Capture the cell that displays the provided text and extract its (x, y) central coordinate. 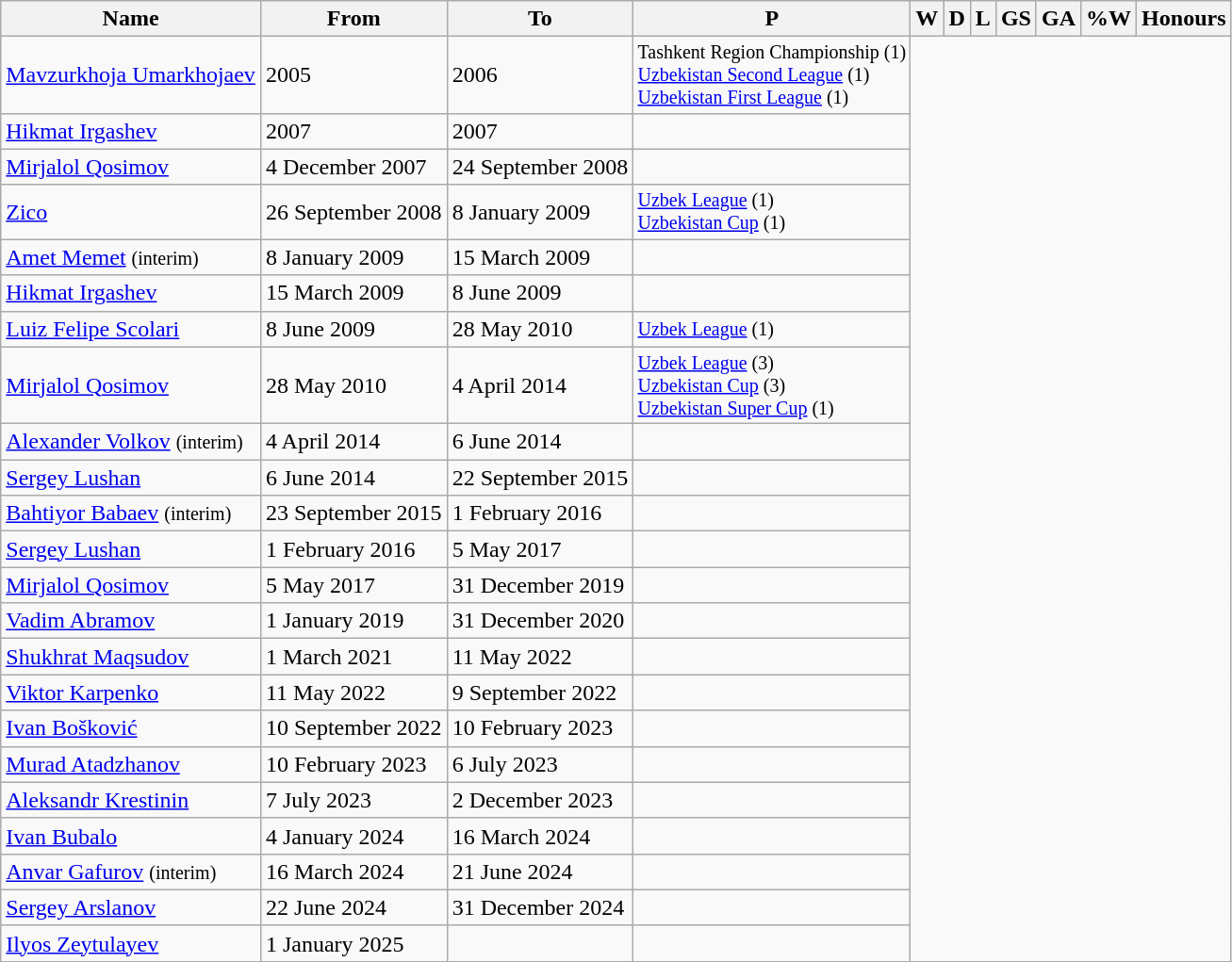
Mavzurkhoja Umarkhojaev (131, 75)
2 December 2023 (540, 800)
Shukhrat Maqsudov (131, 657)
10 September 2022 (353, 728)
Tashkent Region Championship (1) Uzbekistan Second League (1) Uzbekistan First League (1) (772, 75)
1 January 2019 (353, 621)
31 December 2020 (540, 621)
24 September 2008 (540, 167)
6 July 2023 (540, 764)
Name (131, 19)
2005 (353, 75)
L (982, 19)
9 September 2022 (540, 693)
To (540, 19)
Anvar Gafurov (interim) (131, 872)
22 June 2024 (353, 907)
1 January 2025 (353, 943)
Amet Memet (interim) (131, 257)
Bahtiyor Babaev (interim) (131, 514)
31 December 2024 (540, 907)
Uzbek League (1) Uzbekistan Cup (1) (772, 211)
%W (1109, 19)
Viktor Karpenko (131, 693)
GS (1016, 19)
Luiz Felipe Scolari (131, 329)
Sergey Arslanov (131, 907)
P (772, 19)
21 June 2024 (540, 872)
Zico (131, 211)
Aleksandr Krestinin (131, 800)
4 January 2024 (353, 836)
From (353, 19)
Vadim Abramov (131, 621)
GA (1058, 19)
31 December 2019 (540, 585)
7 July 2023 (353, 800)
Uzbek League (3) Uzbekistan Cup (3) Uzbekistan Super Cup (1) (772, 384)
Uzbek League (1) (772, 329)
4 December 2007 (353, 167)
23 September 2015 (353, 514)
Honours (1184, 19)
1 March 2021 (353, 657)
Ivan Bubalo (131, 836)
Alexander Volkov (interim) (131, 442)
26 September 2008 (353, 211)
2006 (540, 75)
W (928, 19)
Ivan Bošković (131, 728)
22 September 2015 (540, 478)
D (957, 19)
Murad Atadzhanov (131, 764)
Ilyos Zeytulayev (131, 943)
